Pinpoint the cell where the given text exists, returning its [x, y] midpoint coordinate. 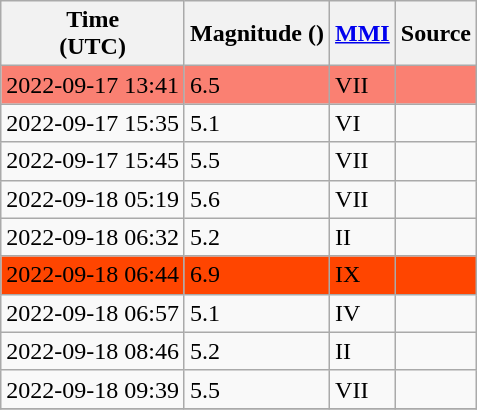
VI [363, 123]
2022-09-17 13:41 [93, 85]
6.9 [256, 275]
Source [436, 34]
IV [363, 313]
2022-09-18 05:19 [93, 199]
2022-09-17 15:35 [93, 123]
6.5 [256, 85]
2022-09-18 08:46 [93, 351]
Magnitude () [256, 34]
MMI [363, 34]
2022-09-18 06:57 [93, 313]
Time(UTC) [93, 34]
2022-09-18 06:44 [93, 275]
2022-09-18 09:39 [93, 389]
2022-09-18 06:32 [93, 237]
IX [363, 275]
2022-09-17 15:45 [93, 161]
5.6 [256, 199]
